Search for the cell housing the specified text and yield its [X, Y] center coordinate. 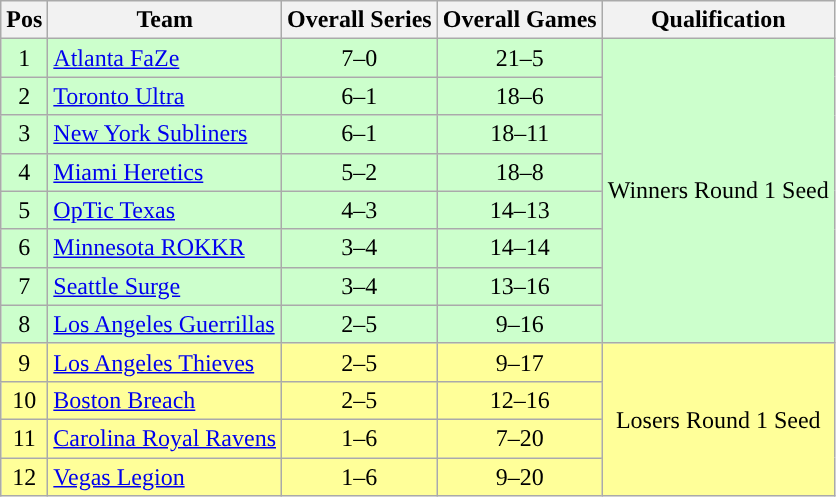
5–2 [360, 172]
4–3 [360, 210]
9–20 [520, 477]
2 [24, 96]
9 [24, 362]
Atlanta FaZe [165, 58]
Pos [24, 20]
New York Subliners [165, 134]
Qualification [718, 20]
Carolina Royal Ravens [165, 438]
Overall Series [360, 20]
Overall Games [520, 20]
Vegas Legion [165, 477]
12–16 [520, 400]
14–13 [520, 210]
7 [24, 286]
1 [24, 58]
Boston Breach [165, 400]
Minnesota ROKKR [165, 248]
9–16 [520, 324]
Seattle Surge [165, 286]
Winners Round 1 Seed [718, 191]
6 [24, 248]
Los Angeles Thieves [165, 362]
13–16 [520, 286]
3 [24, 134]
Toronto Ultra [165, 96]
4 [24, 172]
8 [24, 324]
14–14 [520, 248]
OpTic Texas [165, 210]
10 [24, 400]
Miami Heretics [165, 172]
Losers Round 1 Seed [718, 419]
Team [165, 20]
12 [24, 477]
7–20 [520, 438]
7–0 [360, 58]
5 [24, 210]
11 [24, 438]
18–8 [520, 172]
18–6 [520, 96]
9–17 [520, 362]
18–11 [520, 134]
21–5 [520, 58]
Los Angeles Guerrillas [165, 324]
